Find where the given text appears and provide that cell's center as [X, Y] coordinate. 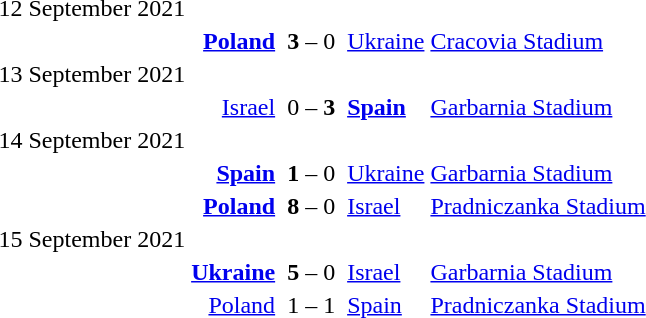
8 – 0 [312, 206]
0 – 3 [312, 107]
5 – 0 [312, 272]
3 – 0 [312, 41]
1 – 0 [312, 173]
